Find where the given text appears and provide that cell's center as [x, y] coordinate. 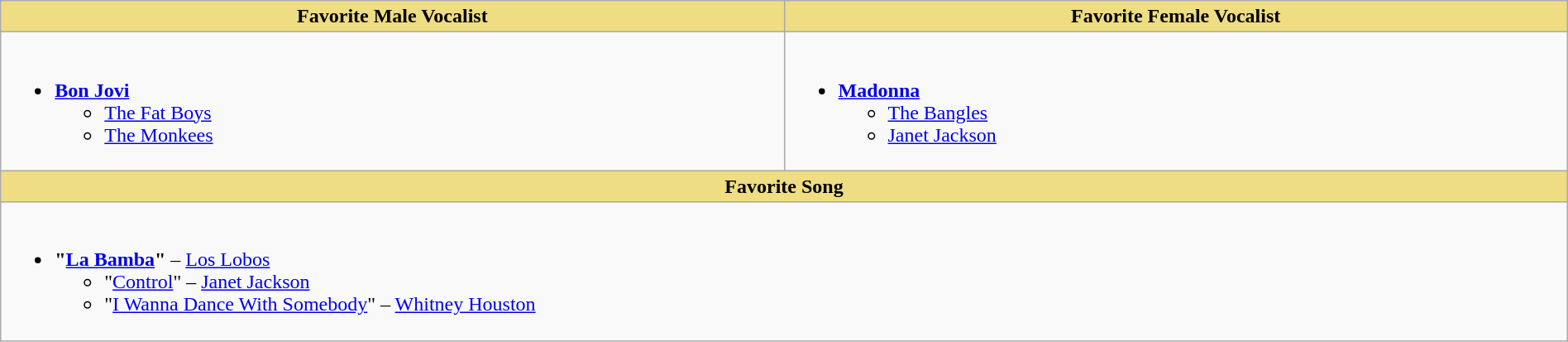
Bon JoviThe Fat BoysThe Monkees [392, 101]
Favorite Song [784, 186]
MadonnaThe BanglesJanet Jackson [1176, 101]
Favorite Female Vocalist [1176, 17]
Favorite Male Vocalist [392, 17]
"La Bamba" – Los Lobos"Control" – Janet Jackson"I Wanna Dance With Somebody" – Whitney Houston [784, 272]
